Pinpoint the cell where the given text exists, returning its (x, y) midpoint coordinate. 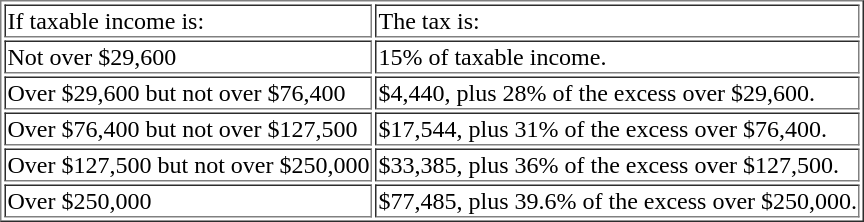
$77,485, plus 39.6% of the excess over $250,000. (618, 200)
15% of taxable income. (618, 56)
$4,440, plus 28% of the excess over $29,600. (618, 92)
Over $29,600 but not over $76,400 (188, 92)
If taxable income is: (188, 20)
$17,544, plus 31% of the excess over $76,400. (618, 128)
Over $250,000 (188, 200)
Not over $29,600 (188, 56)
Over $76,400 but not over $127,500 (188, 128)
Over $127,500 but not over $250,000 (188, 164)
The tax is: (618, 20)
$33,385, plus 36% of the excess over $127,500. (618, 164)
